Determine the [X, Y] coordinate at the center of the cell enclosing the given text.  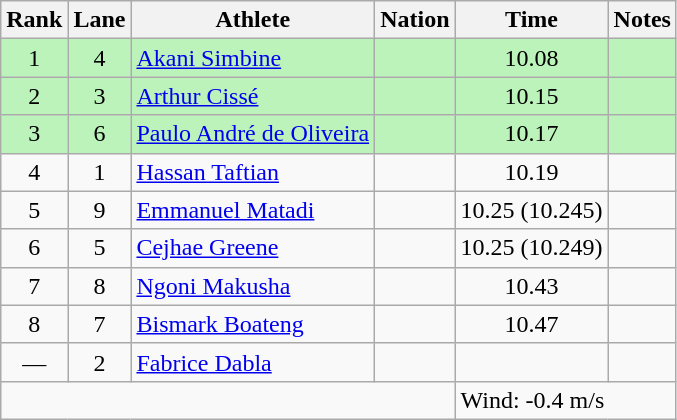
Wind: -0.4 m/s [566, 400]
Cejhae Greene [253, 248]
Arthur Cissé [253, 96]
10.25 (10.249) [532, 248]
Rank [34, 20]
10.15 [532, 96]
Notes [642, 20]
9 [100, 210]
10.25 (10.245) [532, 210]
Emmanuel Matadi [253, 210]
Nation [415, 20]
10.43 [532, 286]
Lane [100, 20]
10.19 [532, 172]
10.17 [532, 134]
Athlete [253, 20]
Time [532, 20]
— [34, 362]
Fabrice Dabla [253, 362]
10.08 [532, 58]
10.47 [532, 324]
Hassan Taftian [253, 172]
Bismark Boateng [253, 324]
Ngoni Makusha [253, 286]
Paulo André de Oliveira [253, 134]
Akani Simbine [253, 58]
